Identify which cell holds the provided text, then report its (X, Y) central coordinate. 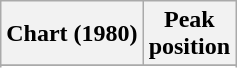
Chart (1980) (72, 34)
Peakposition (189, 34)
